From the cell containing the given text, extract its center point as [x, y] coordinate. 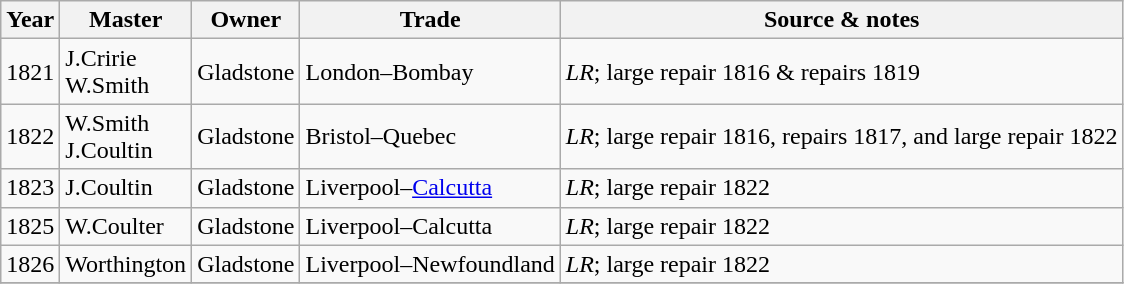
Trade [430, 20]
1825 [30, 226]
London–Bombay [430, 72]
1822 [30, 136]
J.CririeW.Smith [126, 72]
1823 [30, 188]
J.Coultin [126, 188]
Master [126, 20]
LR; large repair 1816, repairs 1817, and large repair 1822 [842, 136]
W.Coulter [126, 226]
1821 [30, 72]
W.SmithJ.Coultin [126, 136]
Worthington [126, 264]
Liverpool–Newfoundland [430, 264]
Bristol–Quebec [430, 136]
Owner [246, 20]
Year [30, 20]
1826 [30, 264]
Source & notes [842, 20]
LR; large repair 1816 & repairs 1819 [842, 72]
